Return the [X, Y] coordinate for the center point of the cell that contains the specified text.  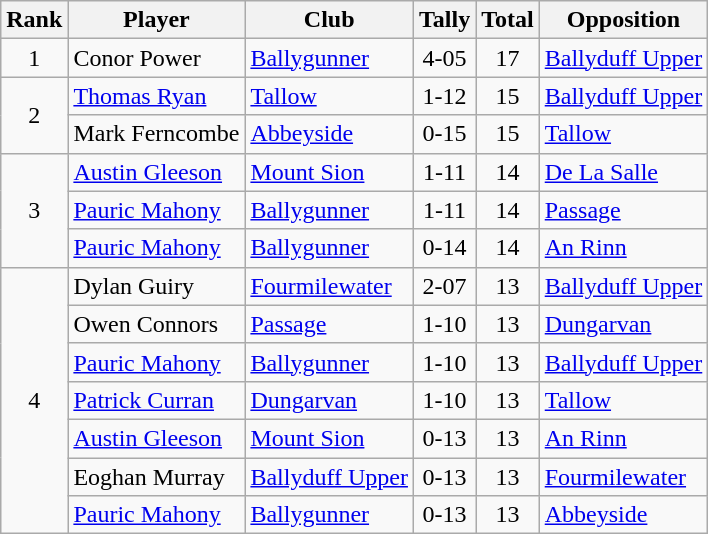
0-15 [444, 134]
Owen Connors [156, 324]
Tally [444, 20]
2-07 [444, 286]
4-05 [444, 58]
Conor Power [156, 58]
Mark Ferncombe [156, 134]
0-14 [444, 248]
Patrick Curran [156, 400]
Opposition [624, 20]
1 [34, 58]
17 [508, 58]
2 [34, 115]
Total [508, 20]
Dylan Guiry [156, 286]
Eoghan Murray [156, 477]
4 [34, 400]
1-12 [444, 96]
Thomas Ryan [156, 96]
Player [156, 20]
De La Salle [624, 172]
Club [330, 20]
Rank [34, 20]
3 [34, 210]
